Search for the cell housing the specified text and yield its (x, y) center coordinate. 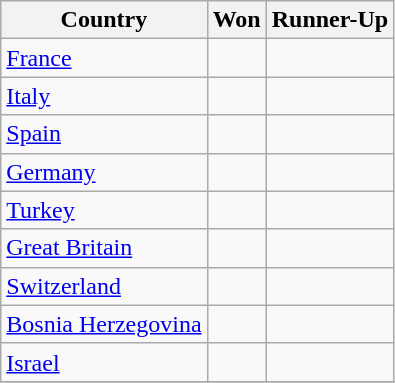
Great Britain (104, 248)
Turkey (104, 210)
Won (236, 20)
Bosnia Herzegovina (104, 324)
Country (104, 20)
Switzerland (104, 286)
France (104, 58)
Runner-Up (330, 20)
Israel (104, 362)
Italy (104, 96)
Germany (104, 172)
Spain (104, 134)
